From the cell containing the given text, extract its center point as (x, y) coordinate. 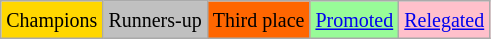
Promoted (354, 20)
Runners-up (155, 20)
Champions (52, 20)
Relegated (444, 20)
Third place (258, 20)
